Pinpoint the cell where the given text exists, returning its [x, y] midpoint coordinate. 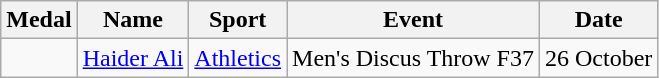
Haider Ali [133, 58]
Medal [39, 20]
Date [599, 20]
Men's Discus Throw F37 [414, 58]
Name [133, 20]
26 October [599, 58]
Sport [238, 20]
Athletics [238, 58]
Event [414, 20]
